For the text-containing cell, return its midpoint in (X, Y) coordinate format. 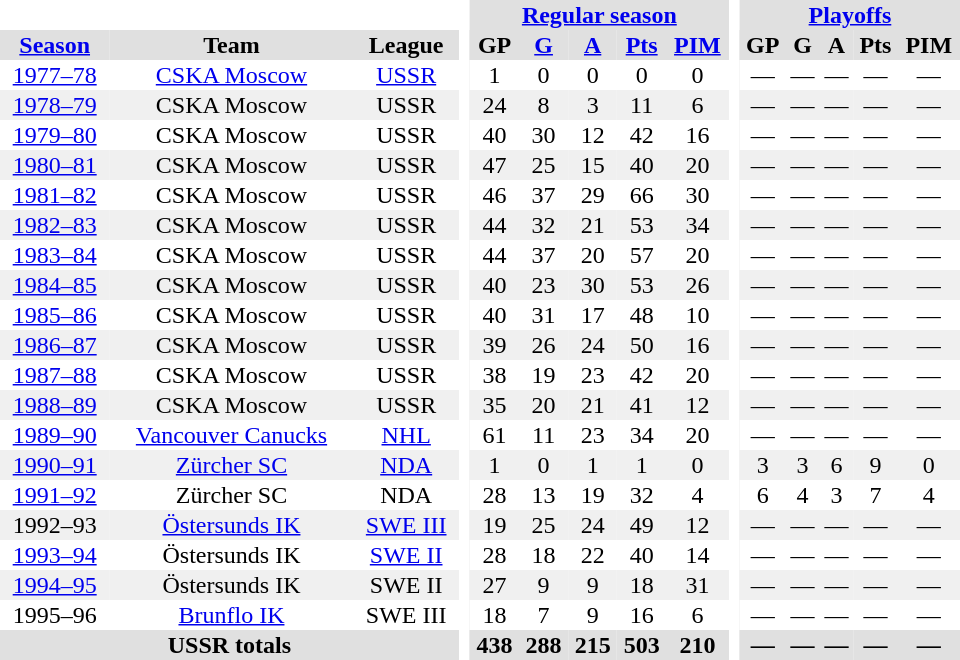
13 (544, 495)
22 (592, 555)
27 (494, 585)
215 (592, 645)
1978–79 (54, 105)
48 (642, 315)
1990–91 (54, 465)
Playoffs (850, 15)
1995–96 (54, 615)
41 (642, 405)
35 (494, 405)
USSR totals (230, 645)
1987–88 (54, 375)
1993–94 (54, 555)
29 (592, 195)
1985–86 (54, 315)
1989–90 (54, 435)
League (406, 45)
10 (697, 315)
1984–85 (54, 285)
1994–95 (54, 585)
1991–92 (54, 495)
66 (642, 195)
50 (642, 345)
61 (494, 435)
47 (494, 165)
503 (642, 645)
1977–78 (54, 75)
8 (544, 105)
Team (231, 45)
Vancouver Canucks (231, 435)
15 (592, 165)
1992–93 (54, 525)
288 (544, 645)
438 (494, 645)
57 (642, 255)
1983–84 (54, 255)
1980–81 (54, 165)
Regular season (600, 15)
38 (494, 375)
17 (592, 315)
49 (642, 525)
1979–80 (54, 135)
46 (494, 195)
1981–82 (54, 195)
Brunflo IK (231, 615)
1986–87 (54, 345)
39 (494, 345)
Season (54, 45)
NHL (406, 435)
1988–89 (54, 405)
14 (697, 555)
210 (697, 645)
1982–83 (54, 225)
